Scan for the cell matching the given text and deliver its (x, y) coordinate at center. 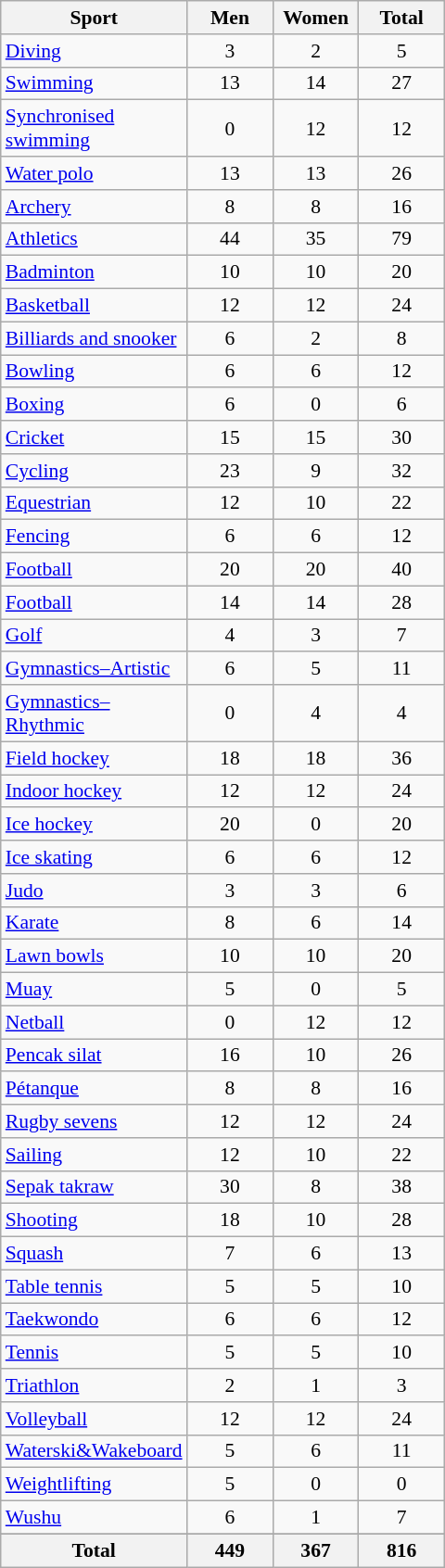
Boxing (95, 405)
Pétanque (95, 1089)
Wushu (95, 1518)
367 (315, 1550)
449 (230, 1550)
Synchronised swimming (95, 128)
Taekwondo (95, 1320)
Judo (95, 891)
Ice hockey (95, 825)
Triathlon (95, 1385)
Waterski&Wakeboard (95, 1451)
23 (230, 471)
Diving (95, 51)
Water polo (95, 173)
Sailing (95, 1155)
35 (315, 239)
Men (230, 18)
Golf (95, 636)
Gymnastics–Rhythmic (95, 714)
Field hockey (95, 758)
Lawn bowls (95, 956)
44 (230, 239)
Table tennis (95, 1286)
Bowling (95, 372)
Ice skating (95, 857)
Indoor hockey (95, 791)
79 (402, 239)
Netball (95, 1022)
816 (402, 1550)
Gymnastics–Artistic (95, 669)
Shooting (95, 1220)
Karate (95, 923)
Equestrian (95, 503)
Cricket (95, 437)
Archery (95, 207)
Muay (95, 990)
Basketball (95, 306)
32 (402, 471)
Pencak silat (95, 1056)
Badminton (95, 272)
38 (402, 1187)
Women (315, 18)
Rugby sevens (95, 1121)
Volleyball (95, 1419)
Cycling (95, 471)
Sepak takraw (95, 1187)
Fencing (95, 537)
Swimming (95, 83)
36 (402, 758)
27 (402, 83)
Sport (95, 18)
9 (315, 471)
40 (402, 570)
Athletics (95, 239)
Weightlifting (95, 1485)
Squash (95, 1254)
Tennis (95, 1353)
Billiards and snooker (95, 338)
